Extract the [X, Y] coordinate from the center of the cell holding the provided text.  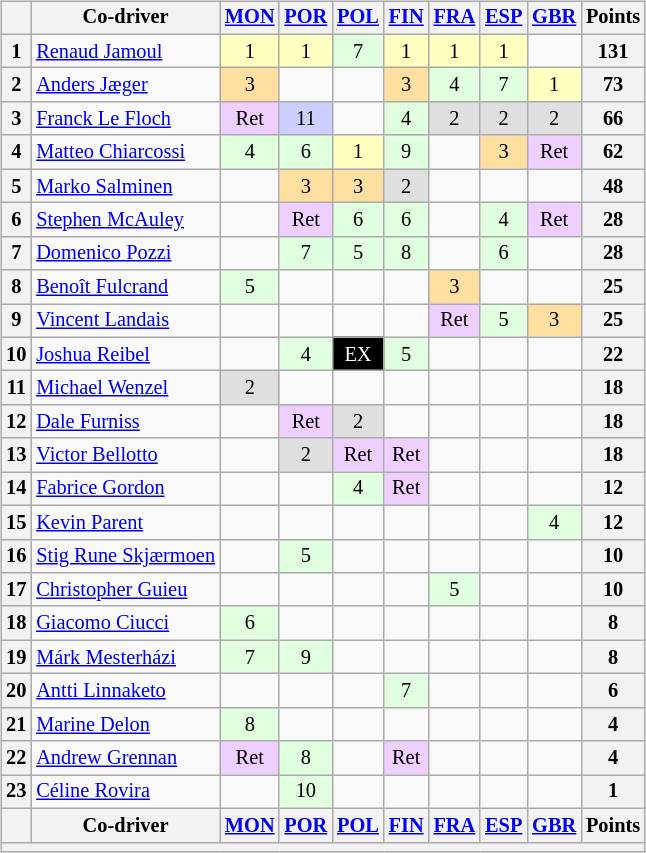
Giacomo Ciucci [126, 623]
Andrew Grennan [126, 758]
Márk Mesterházi [126, 657]
Matteo Chiarcossi [126, 152]
131 [613, 51]
14 [16, 489]
Céline Rovira [126, 792]
20 [16, 691]
19 [16, 657]
Fabrice Gordon [126, 489]
Domenico Pozzi [126, 253]
15 [16, 522]
23 [16, 792]
Vincent Landais [126, 321]
16 [16, 556]
Michael Wenzel [126, 388]
73 [613, 85]
Joshua Reibel [126, 354]
Christopher Guieu [126, 590]
13 [16, 455]
21 [16, 724]
48 [613, 186]
Anders Jæger [126, 85]
66 [613, 119]
Victor Bellotto [126, 455]
Renaud Jamoul [126, 51]
Franck Le Floch [126, 119]
Marko Salminen [126, 186]
Stephen McAuley [126, 220]
Dale Furniss [126, 422]
17 [16, 590]
62 [613, 152]
Marine Delon [126, 724]
Stig Rune Skjærmoen [126, 556]
EX [358, 354]
Kevin Parent [126, 522]
Benoît Fulcrand [126, 287]
Antti Linnaketo [126, 691]
